Determine the (X, Y) coordinate at the center of the cell enclosing the given text.  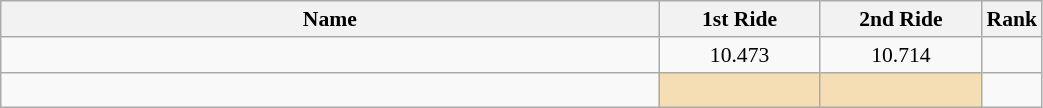
Name (330, 19)
10.473 (740, 55)
Rank (1012, 19)
10.714 (900, 55)
1st Ride (740, 19)
2nd Ride (900, 19)
